Scan for the cell matching the given text and deliver its [x, y] coordinate at center. 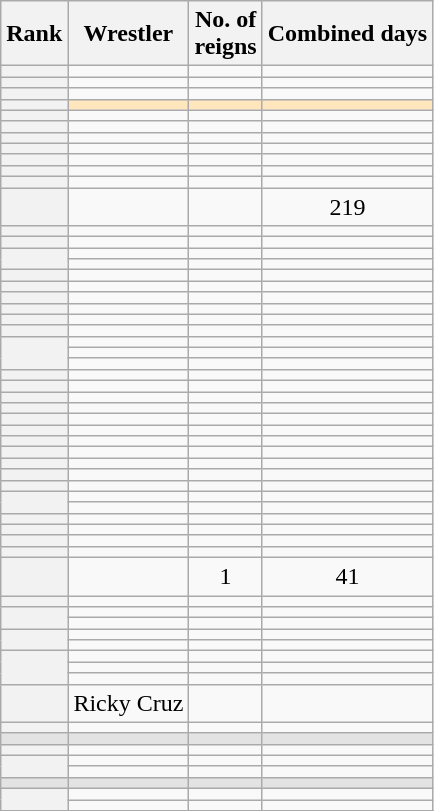
Combined days [347, 34]
219 [347, 207]
Ricky Cruz [128, 703]
41 [347, 576]
No. ofreigns [226, 34]
Wrestler [128, 34]
1 [226, 576]
Rank [34, 34]
